Search for the cell housing the specified text and yield its (x, y) center coordinate. 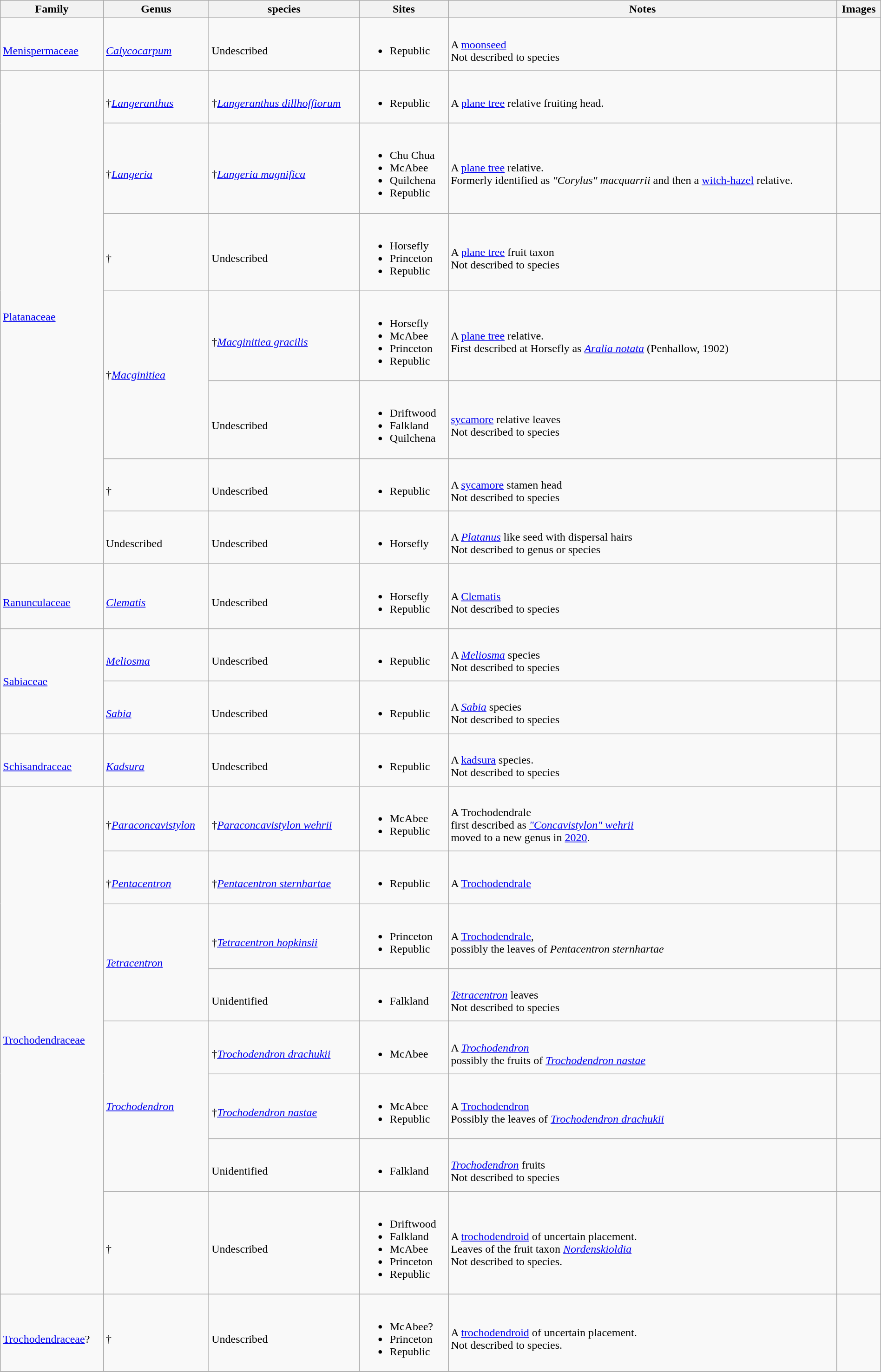
A Clematis Not described to species (643, 596)
A sycamore stamen headNot described to species (643, 485)
A Meliosma speciesNot described to species (643, 655)
Clematis (156, 596)
Images (859, 9)
A moonseedNot described to species (643, 45)
Platanaceae (52, 317)
Trochodendron fruitsNot described to species (643, 1165)
DriftwoodFalklandQuilchena (403, 420)
†Paraconcavistylon (156, 819)
†Trochodendron nastae (284, 1106)
†Tetracentron hopkinsii (284, 936)
†Macginitiea (156, 374)
Chu ChuaMcAbeeQuilchenaRepublic (403, 168)
Sabiaceae (52, 681)
Sabia (156, 707)
Trochodendraceae? (52, 1333)
Tetracentron leavesNot described to species (643, 995)
A plane tree fruit taxonNot described to species (643, 252)
A plane tree relative fruiting head. (643, 97)
McAbee (403, 1048)
A trochodendroid of uncertain placement.Not described to species. (643, 1333)
HorseflyMcAbeePrincetonRepublic (403, 336)
A Trochodendronpossibly the fruits of Trochodendron nastae (643, 1048)
Horsefly (403, 537)
Kadsura (156, 760)
A plane tree relative.Formerly identified as "Corylus" macquarrii and then a witch-hazel relative. (643, 168)
A Sabia speciesNot described to species (643, 707)
DriftwoodFalklandMcAbeePrincetonRepublic (403, 1243)
†Macginitiea gracilis (284, 336)
Schisandraceae (52, 760)
A kadsura species. Not described to species (643, 760)
Genus (156, 9)
Ranunculaceae (52, 596)
A TrochodendronPossibly the leaves of Trochodendron drachukii (643, 1106)
A plane tree relative. First described at Horsefly as Aralia notata (Penhallow, 1902) (643, 336)
A Platanus like seed with dispersal hairsNot described to genus or species (643, 537)
HorseflyPrincetonRepublic (403, 252)
HorseflyRepublic (403, 596)
Calycocarpum (156, 45)
McAbee?PrincetonRepublic (403, 1333)
Trochodendraceae (52, 1040)
A Trochodendralefirst described as "Concavistylon" wehriimoved to a new genus in 2020. (643, 819)
A Trochodendrale (643, 878)
†Pentacentron (156, 878)
PrincetonRepublic (403, 936)
Tetracentron (156, 962)
†Langeria (156, 168)
†Langeranthus (156, 97)
†Pentacentron sternhartae (284, 878)
species (284, 9)
Sites (403, 9)
sycamore relative leavesNot described to species (643, 420)
Trochodendron (156, 1106)
Menispermaceae (52, 45)
†Paraconcavistylon wehrii (284, 819)
†Trochodendron drachukii (284, 1048)
†Langeranthus dillhoffiorum (284, 97)
A trochodendroid of uncertain placement.Leaves of the fruit taxon NordenskioldiaNot described to species. (643, 1243)
Family (52, 9)
Meliosma (156, 655)
†Langeria magnifica (284, 168)
Notes (643, 9)
A Trochodendrale,possibly the leaves of Pentacentron sternhartae (643, 936)
